Provide the [X, Y] coordinate of the cell's center where the given text is located.  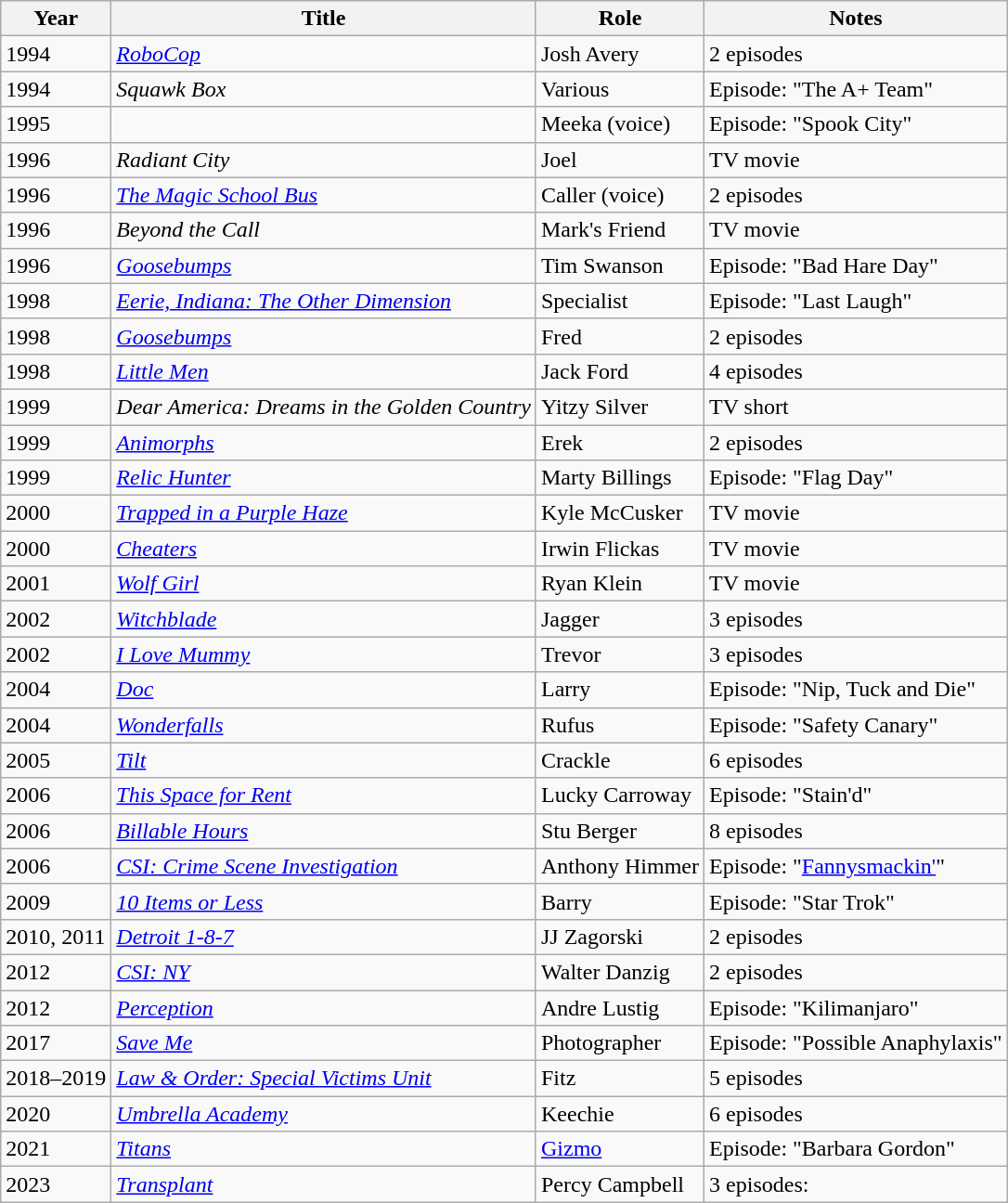
Episode: "Barbara Gordon" [856, 1149]
2021 [56, 1149]
2018–2019 [56, 1079]
1995 [56, 124]
Billable Hours [324, 831]
Role [620, 19]
Cheaters [324, 549]
4 episodes [856, 371]
Perception [324, 1007]
Crackle [620, 760]
Yitzy Silver [620, 407]
Tilt [324, 760]
Episode: "Flag Day" [856, 478]
Episode: "Last Laugh" [856, 301]
Joel [620, 160]
Anthony Himmer [620, 866]
Trevor [620, 654]
Animorphs [324, 443]
Fred [620, 336]
The Magic School Bus [324, 195]
Episode: "Spook City" [856, 124]
Walter Danzig [620, 972]
2001 [56, 584]
Barry [620, 901]
Wolf Girl [324, 584]
Meeka (voice) [620, 124]
Episode: "Star Trok" [856, 901]
Save Me [324, 1043]
Squawk Box [324, 89]
Keechie [620, 1114]
Episode: "Possible Anaphylaxis" [856, 1043]
TV short [856, 407]
Stu Berger [620, 831]
2005 [56, 760]
Wonderfalls [324, 725]
Notes [856, 19]
Episode: "Stain'd" [856, 796]
Witchblade [324, 619]
Jagger [620, 619]
Mark's Friend [620, 230]
Percy Campbell [620, 1184]
8 episodes [856, 831]
JJ Zagorski [620, 937]
Title [324, 19]
Specialist [620, 301]
2009 [56, 901]
Tim Swanson [620, 265]
Jack Ford [620, 371]
Erek [620, 443]
Rufus [620, 725]
5 episodes [856, 1079]
10 Items or Less [324, 901]
3 episodes: [856, 1184]
Andre Lustig [620, 1007]
Little Men [324, 371]
CSI: NY [324, 972]
Episode: "Fannysmackin'" [856, 866]
Photographer [620, 1043]
Ryan Klein [620, 584]
RoboCop [324, 54]
Episode: "The A+ Team" [856, 89]
Various [620, 89]
Episode: "Bad Hare Day" [856, 265]
Caller (voice) [620, 195]
Marty Billings [620, 478]
Kyle McCusker [620, 513]
Episode: "Nip, Tuck and Die" [856, 690]
This Space for Rent [324, 796]
Dear America: Dreams in the Golden Country [324, 407]
Eerie, Indiana: The Other Dimension [324, 301]
Gizmo [620, 1149]
Irwin Flickas [620, 549]
Relic Hunter [324, 478]
Episode: "Safety Canary" [856, 725]
Josh Avery [620, 54]
Law & Order: Special Victims Unit [324, 1079]
Transplant [324, 1184]
Lucky Carroway [620, 796]
Detroit 1-8-7 [324, 937]
2023 [56, 1184]
Doc [324, 690]
Titans [324, 1149]
Fitz [620, 1079]
2020 [56, 1114]
Radiant City [324, 160]
Episode: "Kilimanjaro" [856, 1007]
Umbrella Academy [324, 1114]
Beyond the Call [324, 230]
CSI: Crime Scene Investigation [324, 866]
Larry [620, 690]
I Love Mummy [324, 654]
Year [56, 19]
2010, 2011 [56, 937]
Trapped in a Purple Haze [324, 513]
2017 [56, 1043]
